Capture the cell that displays the provided text and extract its (x, y) central coordinate. 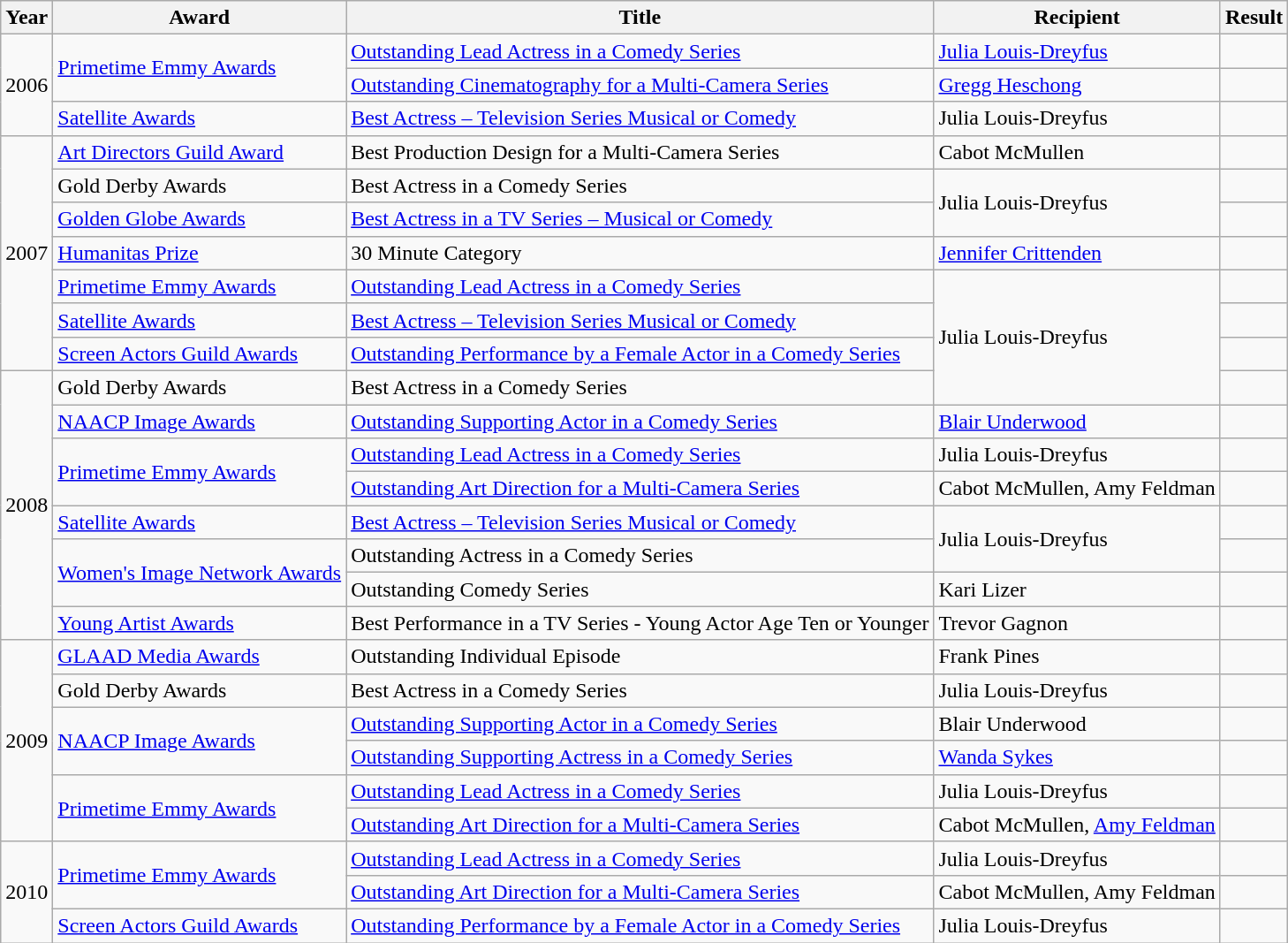
Golden Globe Awards (200, 219)
30 Minute Category (640, 253)
Frank Pines (1077, 657)
Art Directors Guild Award (200, 152)
2009 (27, 741)
Award (200, 18)
Women's Image Network Awards (200, 573)
2006 (27, 85)
Outstanding Comedy Series (640, 589)
Year (27, 18)
Best Actress in a TV Series – Musical or Comedy (640, 219)
2010 (27, 892)
Best Production Design for a Multi-Camera Series (640, 152)
Jennifer Crittenden (1077, 253)
Trevor Gagnon (1077, 623)
Title (640, 18)
Recipient (1077, 18)
Humanitas Prize (200, 253)
Gregg Heschong (1077, 85)
Result (1254, 18)
Wanda Sykes (1077, 757)
Best Performance in a TV Series - Young Actor Age Ten or Younger (640, 623)
Outstanding Cinematography for a Multi-Camera Series (640, 85)
Outstanding Individual Episode (640, 657)
Outstanding Actress in a Comedy Series (640, 556)
Cabot McMullen (1077, 152)
GLAAD Media Awards (200, 657)
2007 (27, 253)
Young Artist Awards (200, 623)
Outstanding Supporting Actress in a Comedy Series (640, 757)
Kari Lizer (1077, 589)
2008 (27, 505)
